Search for the cell housing the specified text and yield its (x, y) center coordinate. 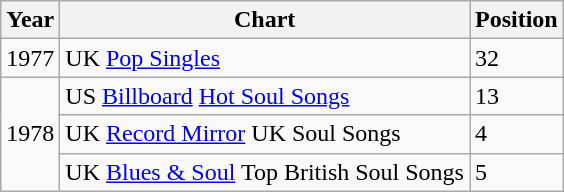
Year (30, 20)
UK Blues & Soul Top British Soul Songs (265, 172)
UK Record Mirror UK Soul Songs (265, 134)
13 (517, 96)
4 (517, 134)
Chart (265, 20)
1978 (30, 134)
1977 (30, 58)
US Billboard Hot Soul Songs (265, 96)
UK Pop Singles (265, 58)
32 (517, 58)
Position (517, 20)
5 (517, 172)
